From the cell containing the given text, extract its center point as [x, y] coordinate. 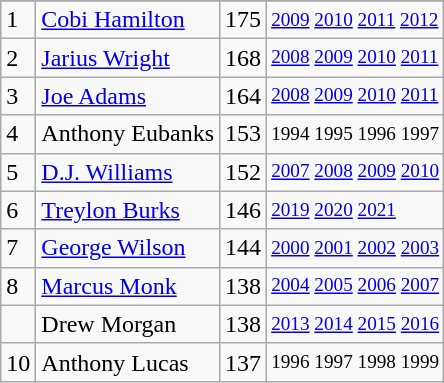
Treylon Burks [128, 210]
137 [244, 362]
3 [18, 96]
D.J. Williams [128, 172]
1996 1997 1998 1999 [356, 362]
6 [18, 210]
153 [244, 134]
8 [18, 286]
4 [18, 134]
2000 2001 2002 2003 [356, 248]
10 [18, 362]
152 [244, 172]
George Wilson [128, 248]
Joe Adams [128, 96]
144 [244, 248]
7 [18, 248]
2009 2010 2011 2012 [356, 20]
146 [244, 210]
Anthony Lucas [128, 362]
Jarius Wright [128, 58]
5 [18, 172]
Marcus Monk [128, 286]
164 [244, 96]
1 [18, 20]
168 [244, 58]
175 [244, 20]
Cobi Hamilton [128, 20]
2 [18, 58]
1994 1995 1996 1997 [356, 134]
Drew Morgan [128, 324]
2007 2008 2009 2010 [356, 172]
Anthony Eubanks [128, 134]
2004 2005 2006 2007 [356, 286]
2013 2014 2015 2016 [356, 324]
2019 2020 2021 [356, 210]
